Locate the cell with the specified text and output its (x, y) center coordinate. 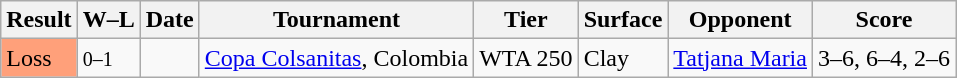
3–6, 6–4, 2–6 (884, 58)
Tournament (336, 20)
W–L (108, 20)
Clay (623, 58)
0–1 (108, 58)
Copa Colsanitas, Colombia (336, 58)
Tatjana Maria (740, 58)
Loss (39, 58)
Result (39, 20)
Opponent (740, 20)
Date (170, 20)
WTA 250 (526, 58)
Score (884, 20)
Tier (526, 20)
Surface (623, 20)
